Locate the cell with the specified text and output its [X, Y] center coordinate. 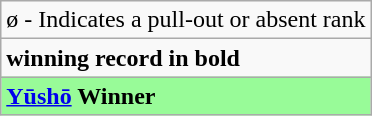
winning record in bold [186, 58]
ø - Indicates a pull-out or absent rank [186, 20]
Yūshō Winner [186, 96]
